For the text-containing cell, return its midpoint in [X, Y] coordinate format. 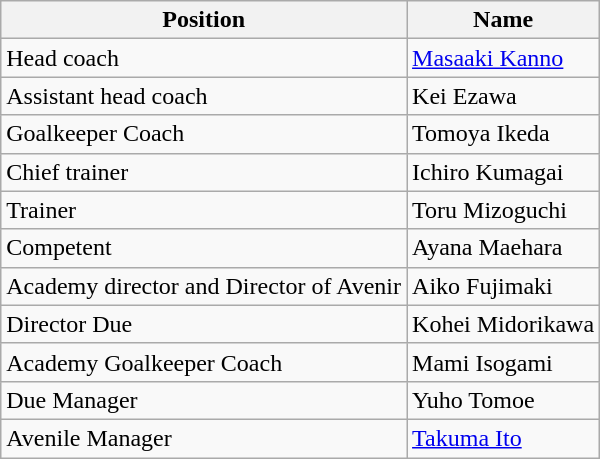
Trainer [204, 210]
Mami Isogami [504, 362]
Name [504, 20]
Toru Mizoguchi [504, 210]
Due Manager [204, 400]
Ayana Maehara [504, 248]
Goalkeeper Coach [204, 134]
Aiko Fujimaki [504, 286]
Ichiro Kumagai [504, 172]
Academy Goalkeeper Coach [204, 362]
Avenile Manager [204, 438]
Yuho Tomoe [504, 400]
Chief trainer [204, 172]
Masaaki Kanno [504, 58]
Head coach [204, 58]
Director Due [204, 324]
Competent [204, 248]
Academy director and Director of Avenir [204, 286]
Takuma Ito [504, 438]
Kohei Midorikawa [504, 324]
Position [204, 20]
Kei Ezawa [504, 96]
Tomoya Ikeda [504, 134]
Assistant head coach [204, 96]
